Scan for the cell matching the given text and deliver its (X, Y) coordinate at center. 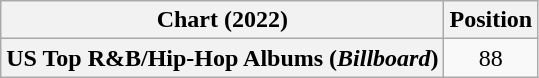
US Top R&B/Hip-Hop Albums (Billboard) (222, 58)
Position (491, 20)
88 (491, 58)
Chart (2022) (222, 20)
